Scan for the cell matching the given text and deliver its (x, y) coordinate at center. 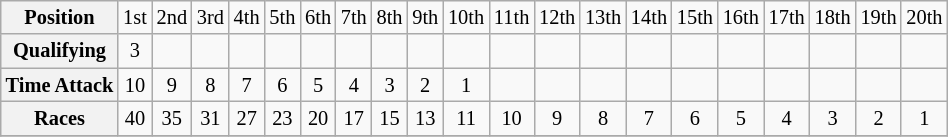
3rd (210, 17)
9th (425, 17)
Position (60, 17)
20 (318, 118)
Qualifying (60, 51)
12th (557, 17)
5th (282, 17)
2nd (172, 17)
13th (603, 17)
20th (924, 17)
17th (787, 17)
7th (354, 17)
1st (134, 17)
Races (60, 118)
18th (833, 17)
19th (879, 17)
16th (741, 17)
11th (512, 17)
23 (282, 118)
11 (466, 118)
8th (390, 17)
40 (134, 118)
15 (390, 118)
6th (318, 17)
31 (210, 118)
Time Attack (60, 85)
27 (247, 118)
13 (425, 118)
14th (649, 17)
4th (247, 17)
35 (172, 118)
10th (466, 17)
15th (695, 17)
17 (354, 118)
